Pinpoint the cell where the given text exists, returning its [X, Y] midpoint coordinate. 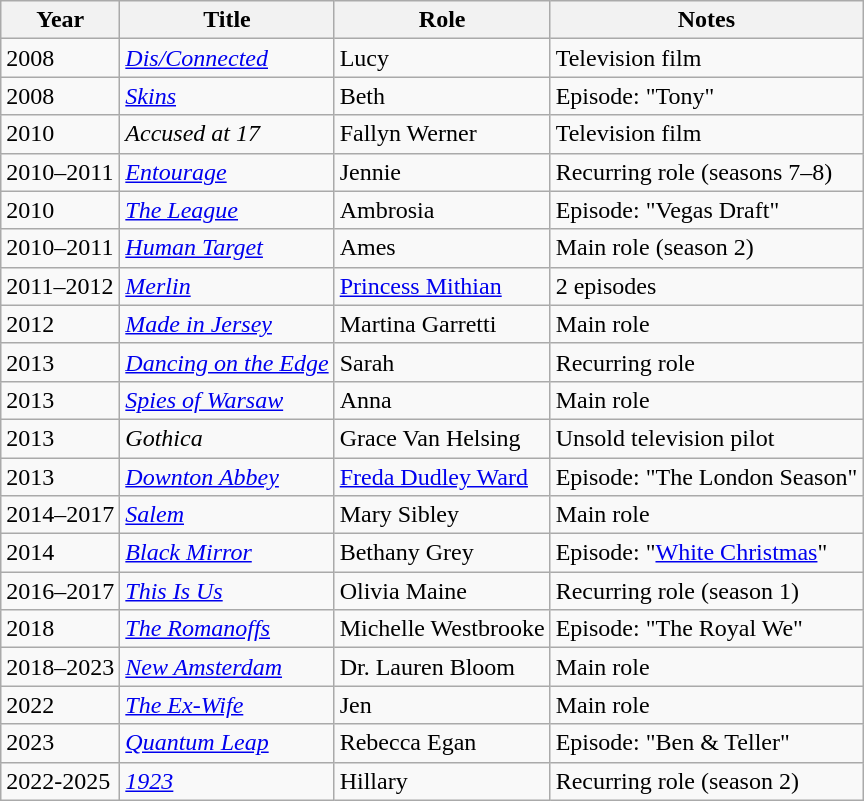
2012 [60, 324]
Black Mirror [227, 553]
Jen [442, 705]
Unsold television pilot [706, 438]
2018–2023 [60, 667]
2022 [60, 705]
Episode: "Tony" [706, 96]
Jennie [442, 172]
Ames [442, 248]
Salem [227, 515]
2023 [60, 743]
The League [227, 210]
Episode: "Vegas Draft" [706, 210]
2018 [60, 629]
Princess Mithian [442, 286]
Quantum Leap [227, 743]
Beth [442, 96]
Grace Van Helsing [442, 438]
Bethany Grey [442, 553]
Dr. Lauren Bloom [442, 667]
Mary Sibley [442, 515]
Spies of Warsaw [227, 400]
Downton Abbey [227, 477]
2014 [60, 553]
Recurring role (seasons 7–8) [706, 172]
Accused at 17 [227, 134]
This Is Us [227, 591]
Recurring role (season 2) [706, 781]
Made in Jersey [227, 324]
Gothica [227, 438]
2016–2017 [60, 591]
2 episodes [706, 286]
2011–2012 [60, 286]
Episode: "The London Season" [706, 477]
Dis/Connected [227, 58]
Olivia Maine [442, 591]
1923 [227, 781]
Merlin [227, 286]
Recurring role [706, 362]
Episode: "Ben & Teller" [706, 743]
Human Target [227, 248]
Martina Garretti [442, 324]
Skins [227, 96]
Title [227, 20]
Notes [706, 20]
2022-2025 [60, 781]
2014–2017 [60, 515]
The Ex-Wife [227, 705]
Freda Dudley Ward [442, 477]
Role [442, 20]
Main role (season 2) [706, 248]
Ambrosia [442, 210]
Entourage [227, 172]
Episode: "White Christmas" [706, 553]
Michelle Westbrooke [442, 629]
Year [60, 20]
Rebecca Egan [442, 743]
Episode: "The Royal We" [706, 629]
Hillary [442, 781]
New Amsterdam [227, 667]
The Romanoffs [227, 629]
Lucy [442, 58]
Sarah [442, 362]
Anna [442, 400]
Recurring role (season 1) [706, 591]
Dancing on the Edge [227, 362]
Fallyn Werner [442, 134]
